Locate the cell with the specified text and output its (x, y) center coordinate. 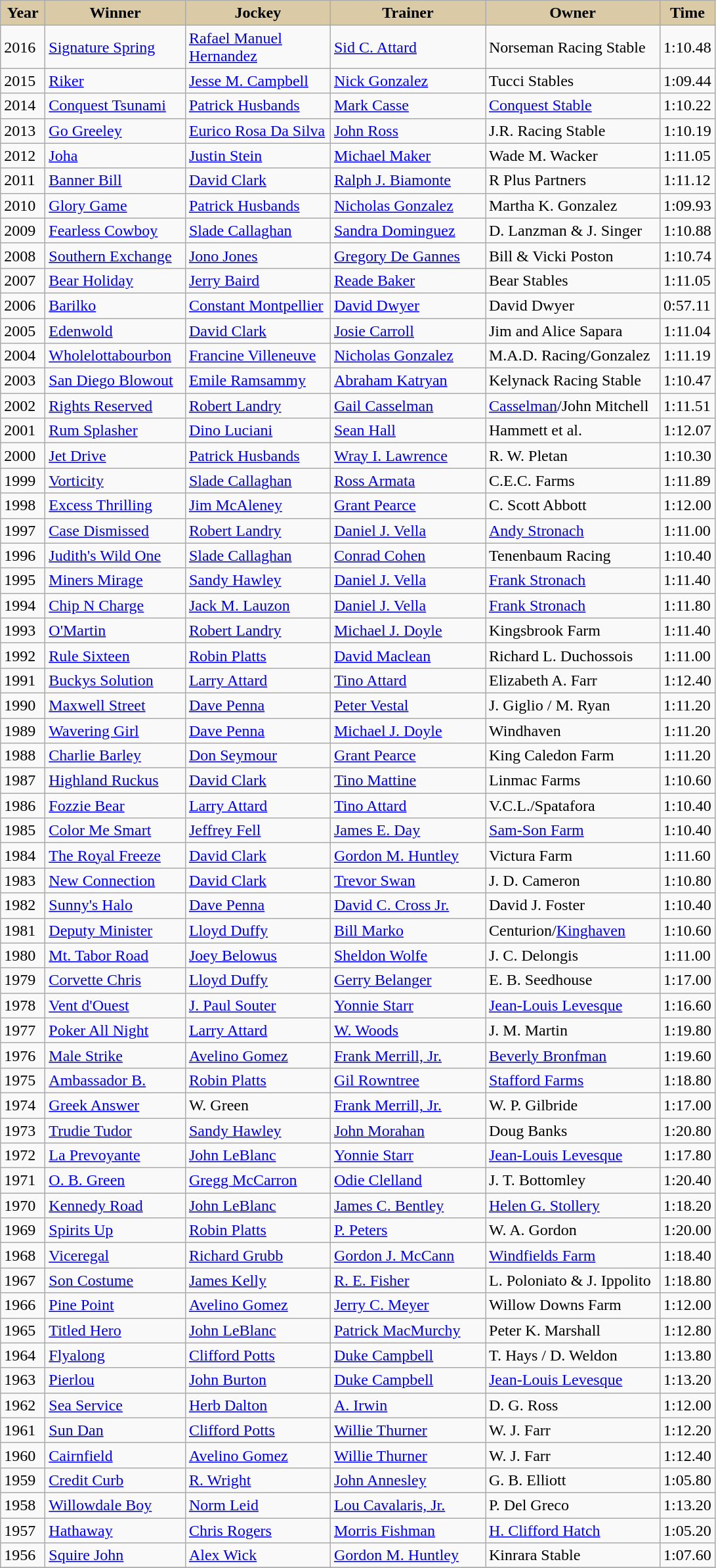
Highland Ruckus (116, 781)
Gordon J. McCann (408, 1255)
J. M. Martin (573, 1030)
Sun Dan (116, 1430)
1984 (23, 856)
Gregg McCarron (257, 1181)
Spirits Up (116, 1230)
R. E. Fisher (408, 1280)
Sunny's Halo (116, 905)
P. Del Greco (573, 1505)
Pine Point (116, 1305)
R. Wright (257, 1480)
1966 (23, 1305)
Willow Downs Farm (573, 1305)
Wavering Girl (116, 731)
Alex Wick (257, 1556)
R Plus Partners (573, 181)
Hammett et al. (573, 431)
1:05.80 (688, 1480)
Cairnfield (116, 1455)
Ralph J. Biamonte (408, 181)
David J. Foster (573, 905)
1:10.74 (688, 255)
Don Seymour (257, 756)
Rule Sixteen (116, 655)
Sam-Son Farm (573, 831)
Male Strike (116, 1055)
A. Irwin (408, 1405)
Martha K. Gonzalez (573, 206)
D. G. Ross (573, 1405)
1992 (23, 655)
2014 (23, 106)
O'Martin (116, 630)
Sea Service (116, 1405)
1:10.88 (688, 230)
1979 (23, 980)
1:11.12 (688, 181)
1985 (23, 831)
1:11.04 (688, 330)
Norm Leid (257, 1505)
1983 (23, 881)
Jerry Baird (257, 280)
Southern Exchange (116, 255)
Flyalong (116, 1355)
1:16.60 (688, 1005)
2006 (23, 305)
P. Peters (408, 1230)
2013 (23, 131)
1968 (23, 1255)
1993 (23, 630)
Sean Hall (408, 431)
Elizabeth A. Farr (573, 680)
Riker (116, 81)
Victura Farm (573, 856)
1986 (23, 806)
Kinrara Stable (573, 1556)
Jim and Alice Sapara (573, 330)
Conquest Tsunami (116, 106)
Judith's Wild One (116, 555)
Owner (573, 13)
Trudie Tudor (116, 1130)
Mark Casse (408, 106)
Color Me Smart (116, 831)
Go Greeley (116, 131)
Richard Grubb (257, 1255)
Abraham Katryan (408, 381)
1:10.47 (688, 381)
2001 (23, 431)
Wray I. Lawrence (408, 456)
Francine Villeneuve (257, 356)
2004 (23, 356)
Credit Curb (116, 1480)
Bear Stables (573, 280)
James Kelly (257, 1280)
1995 (23, 580)
David C. Cross Jr. (408, 905)
J.R. Racing Stable (573, 131)
Jack M. Lauzon (257, 605)
Jim McAleney (257, 506)
Odie Clelland (408, 1181)
Andy Stronach (573, 531)
H. Clifford Hatch (573, 1531)
Jerry C. Meyer (408, 1305)
James E. Day (408, 831)
Bill & Vicki Poston (573, 255)
Richard L. Duchossois (573, 655)
Trainer (408, 13)
Norseman Racing Stable (573, 47)
Edenwold (116, 330)
San Diego Blowout (116, 381)
1:19.60 (688, 1055)
2009 (23, 230)
Patrick MacMurchy (408, 1330)
Maxwell Street (116, 705)
1:10.80 (688, 881)
1975 (23, 1080)
Tino Mattine (408, 781)
Joha (116, 156)
Ambassador B. (116, 1080)
Kelynack Racing Stable (573, 381)
Windfields Farm (573, 1255)
1989 (23, 731)
Pierlou (116, 1380)
Buckys Solution (116, 680)
Poker All Night (116, 1030)
1:10.19 (688, 131)
Jono Jones (257, 255)
1991 (23, 680)
Gerry Belanger (408, 980)
2012 (23, 156)
Stafford Farms (573, 1080)
Dino Luciani (257, 431)
Rum Splasher (116, 431)
Windhaven (573, 731)
Sid C. Attard (408, 47)
Miners Mirage (116, 580)
Barilko (116, 305)
1980 (23, 955)
2007 (23, 280)
1988 (23, 756)
L. Poloniato & J. Ippolito (573, 1280)
1971 (23, 1181)
J. Paul Souter (257, 1005)
John Morahan (408, 1130)
2016 (23, 47)
Josie Carroll (408, 330)
1996 (23, 555)
1:12.80 (688, 1330)
La Prevoyante (116, 1156)
2005 (23, 330)
2003 (23, 381)
1:20.40 (688, 1181)
Lou Cavalaris, Jr. (408, 1505)
Joey Belowus (257, 955)
1:18.40 (688, 1255)
Charlie Barley (116, 756)
R. W. Pletan (573, 456)
1963 (23, 1380)
O. B. Green (116, 1181)
Son Costume (116, 1280)
Time (688, 13)
Kennedy Road (116, 1206)
Tenenbaum Racing (573, 555)
1960 (23, 1455)
1:13.80 (688, 1355)
Fozzie Bear (116, 806)
1987 (23, 781)
James C. Bentley (408, 1206)
Herb Dalton (257, 1405)
1976 (23, 1055)
Rafael Manuel Hernandez (257, 47)
1974 (23, 1105)
1990 (23, 705)
1:09.93 (688, 206)
John Burton (257, 1380)
John Annesley (408, 1480)
Year (23, 13)
1969 (23, 1230)
Justin Stein (257, 156)
The Royal Freeze (116, 856)
1964 (23, 1355)
C. Scott Abbott (573, 506)
1:11.89 (688, 481)
1:10.30 (688, 456)
Chip N Charge (116, 605)
J. T. Bottomley (573, 1181)
1:19.80 (688, 1030)
Doug Banks (573, 1130)
Corvette Chris (116, 980)
1:10.48 (688, 47)
Gil Rowntree (408, 1080)
1:12.07 (688, 431)
1973 (23, 1130)
Trevor Swan (408, 881)
Kingsbrook Farm (573, 630)
1:18.20 (688, 1206)
G. B. Elliott (573, 1480)
M.A.D. Racing/Gonzalez (573, 356)
Jockey (257, 13)
1:10.22 (688, 106)
David Maclean (408, 655)
Reade Baker (408, 280)
1994 (23, 605)
1999 (23, 481)
2015 (23, 81)
Gail Casselman (408, 406)
Constant Montpellier (257, 305)
Fearless Cowboy (116, 230)
Jeffrey Fell (257, 831)
Signature Spring (116, 47)
Hathaway (116, 1531)
1998 (23, 506)
Eurico Rosa Da Silva (257, 131)
2000 (23, 456)
King Caledon Farm (573, 756)
1997 (23, 531)
1970 (23, 1206)
Gregory De Gannes (408, 255)
1:11.60 (688, 856)
Wade M. Wacker (573, 156)
J. C. Delongis (573, 955)
Sheldon Wolfe (408, 955)
1981 (23, 930)
Conrad Cohen (408, 555)
W. A. Gordon (573, 1230)
1977 (23, 1030)
1965 (23, 1330)
2010 (23, 206)
Bear Holiday (116, 280)
1967 (23, 1280)
Wholelottabourbon (116, 356)
V.C.L./Spatafora (573, 806)
1:12.20 (688, 1430)
Deputy Minister (116, 930)
Linmac Farms (573, 781)
Vorticity (116, 481)
1:05.20 (688, 1531)
Helen G. Stollery (573, 1206)
C.E.C. Farms (573, 481)
Casselman/John Mitchell (573, 406)
Nick Gonzalez (408, 81)
Mt. Tabor Road (116, 955)
Chris Rogers (257, 1531)
Michael Maker (408, 156)
1972 (23, 1156)
1958 (23, 1505)
Banner Bill (116, 181)
Jet Drive (116, 456)
Ross Armata (408, 481)
0:57.11 (688, 305)
Morris Fishman (408, 1531)
D. Lanzman & J. Singer (573, 230)
E. B. Seedhouse (573, 980)
1:07.60 (688, 1556)
Sandra Dominguez (408, 230)
Jesse M. Campbell (257, 81)
W. Woods (408, 1030)
1957 (23, 1531)
Centurion/Kinghaven (573, 930)
Conquest Stable (573, 106)
Vent d'Ouest (116, 1005)
Emile Ramsammy (257, 381)
2011 (23, 181)
1:11.51 (688, 406)
New Connection (116, 881)
1959 (23, 1480)
Viceregal (116, 1255)
Peter Vestal (408, 705)
1:20.00 (688, 1230)
T. Hays / D. Weldon (573, 1355)
1978 (23, 1005)
Bill Marko (408, 930)
1:17.80 (688, 1156)
1982 (23, 905)
1:09.44 (688, 81)
J. D. Cameron (573, 881)
2008 (23, 255)
W. Green (257, 1105)
Peter K. Marshall (573, 1330)
Glory Game (116, 206)
Greek Answer (116, 1105)
Beverly Bronfman (573, 1055)
John Ross (408, 131)
Excess Thrilling (116, 506)
Tucci Stables (573, 81)
Rights Reserved (116, 406)
Titled Hero (116, 1330)
1962 (23, 1405)
2002 (23, 406)
Squire John (116, 1556)
Willowdale Boy (116, 1505)
1:11.80 (688, 605)
1956 (23, 1556)
Case Dismissed (116, 531)
1:11.19 (688, 356)
Winner (116, 13)
1:20.80 (688, 1130)
1961 (23, 1430)
W. P. Gilbride (573, 1105)
J. Giglio / M. Ryan (573, 705)
